Capture the cell that displays the provided text and extract its (x, y) central coordinate. 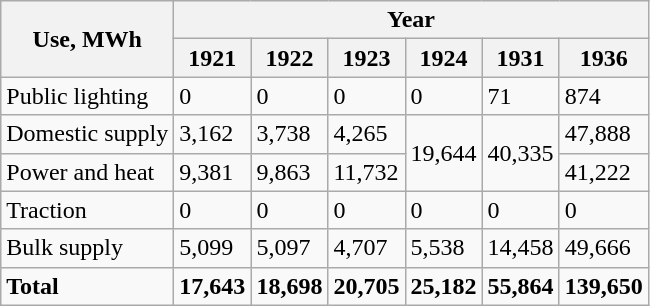
5,099 (212, 248)
874 (604, 96)
1936 (604, 58)
Public lighting (88, 96)
Domestic supply (88, 134)
11,732 (366, 172)
Power and heat (88, 172)
3,738 (290, 134)
25,182 (444, 286)
19,644 (444, 153)
1921 (212, 58)
14,458 (520, 248)
17,643 (212, 286)
Use, MWh (88, 39)
1931 (520, 58)
18,698 (290, 286)
Year (411, 20)
49,666 (604, 248)
4,707 (366, 248)
5,538 (444, 248)
4,265 (366, 134)
3,162 (212, 134)
5,097 (290, 248)
139,650 (604, 286)
9,863 (290, 172)
Total (88, 286)
1923 (366, 58)
41,222 (604, 172)
40,335 (520, 153)
9,381 (212, 172)
Traction (88, 210)
55,864 (520, 286)
1922 (290, 58)
47,888 (604, 134)
71 (520, 96)
20,705 (366, 286)
1924 (444, 58)
Bulk supply (88, 248)
